Search for the cell housing the specified text and yield its (x, y) center coordinate. 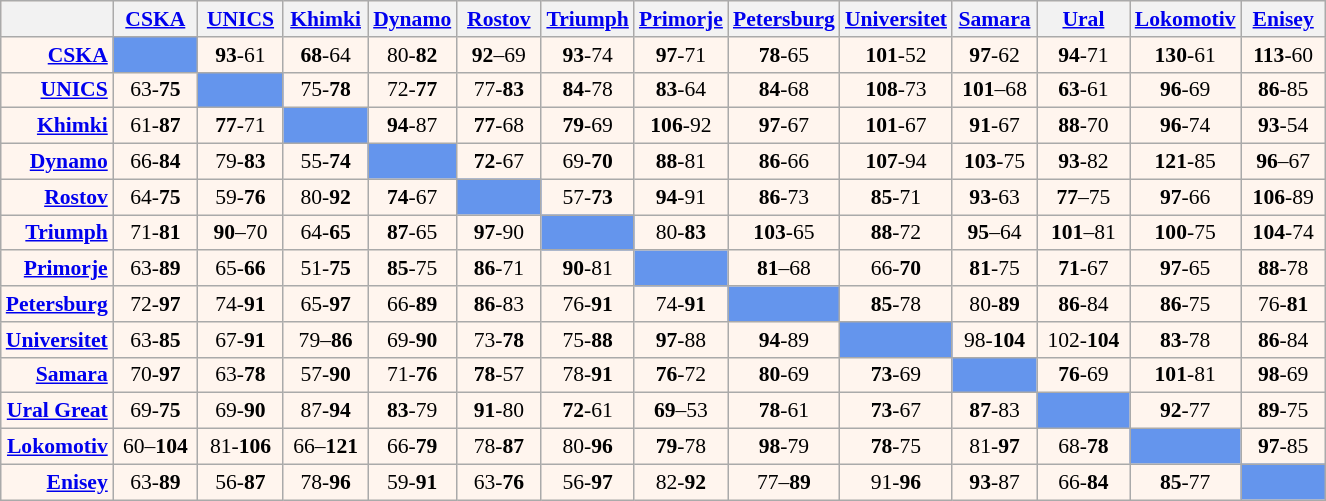
63-61 (1084, 90)
75-78 (326, 90)
78-96 (326, 482)
56-87 (240, 482)
85-75 (412, 269)
91-96 (896, 482)
80-96 (588, 447)
78-65 (784, 55)
83-78 (1186, 340)
73-78 (498, 340)
76-91 (588, 304)
88-72 (896, 233)
97-85 (1284, 447)
93-74 (588, 55)
93-63 (994, 197)
77–75 (1084, 197)
89-75 (1284, 411)
81–68 (784, 269)
71-76 (412, 375)
61-87 (156, 126)
68-78 (1084, 447)
55-74 (326, 162)
Ural (1084, 19)
88-81 (681, 162)
77-71 (240, 126)
101-52 (896, 55)
69-75 (156, 411)
80-83 (681, 233)
86-75 (1186, 304)
85-78 (896, 304)
82-92 (681, 482)
103-75 (994, 162)
92-77 (1186, 411)
97-67 (784, 126)
51-75 (326, 269)
92–69 (498, 55)
81-106 (240, 447)
66–121 (326, 447)
57-73 (588, 197)
100-75 (1186, 233)
66-79 (412, 447)
98-69 (1284, 375)
106-89 (1284, 197)
79-78 (681, 447)
59-91 (412, 482)
80-82 (412, 55)
93-82 (1084, 162)
84-68 (784, 90)
97-71 (681, 55)
87-65 (412, 233)
97-90 (498, 233)
77–89 (784, 482)
63-76 (498, 482)
66-89 (412, 304)
66-70 (896, 269)
72-67 (498, 162)
86-73 (784, 197)
63-78 (240, 375)
84-78 (588, 90)
77-83 (498, 90)
72-61 (588, 411)
88-78 (1284, 269)
121-85 (1186, 162)
98-79 (784, 447)
73-67 (896, 411)
72-77 (412, 90)
96–67 (1284, 162)
86-83 (498, 304)
59-76 (240, 197)
69-70 (588, 162)
78-61 (784, 411)
95–64 (994, 233)
56-97 (588, 482)
86-66 (784, 162)
83-79 (412, 411)
76-81 (1284, 304)
107-94 (896, 162)
77-68 (498, 126)
101-67 (896, 126)
71-81 (156, 233)
67-91 (240, 340)
102-104 (1084, 340)
85-77 (1186, 482)
101–81 (1084, 233)
94-89 (784, 340)
85-71 (896, 197)
73-69 (896, 375)
80-69 (784, 375)
97-65 (1186, 269)
97-62 (994, 55)
80-89 (994, 304)
63-75 (156, 90)
79-69 (588, 126)
93-87 (994, 482)
64-65 (326, 233)
93-54 (1284, 126)
68-64 (326, 55)
87-94 (326, 411)
130-61 (1186, 55)
94-87 (412, 126)
65-97 (326, 304)
81-97 (994, 447)
Ural Great (57, 411)
97-88 (681, 340)
78-75 (896, 447)
90-81 (588, 269)
72-97 (156, 304)
97-66 (1186, 197)
86-85 (1284, 90)
87-83 (994, 411)
76-69 (1084, 375)
88-70 (1084, 126)
64-75 (156, 197)
74-67 (412, 197)
90–70 (240, 233)
93-61 (240, 55)
70-97 (156, 375)
91-80 (498, 411)
101-81 (1186, 375)
96-69 (1186, 90)
78-57 (498, 375)
80-92 (326, 197)
65-66 (240, 269)
108-73 (896, 90)
60–104 (156, 447)
98-104 (994, 340)
71-67 (1084, 269)
101–68 (994, 90)
79-83 (240, 162)
96-74 (1186, 126)
94-91 (681, 197)
79–86 (326, 340)
86-71 (498, 269)
104-74 (1284, 233)
57-90 (326, 375)
83-64 (681, 90)
78-91 (588, 375)
91-67 (994, 126)
69–53 (681, 411)
113-60 (1284, 55)
78-87 (498, 447)
63-85 (156, 340)
75-88 (588, 340)
106-92 (681, 126)
103-65 (784, 233)
76-72 (681, 375)
94-71 (1084, 55)
81-75 (994, 269)
